Identify which cell holds the provided text, then report its [X, Y] central coordinate. 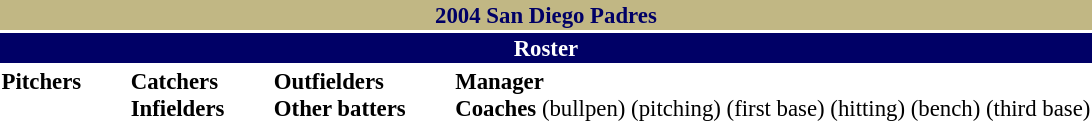
Roster [546, 48]
2004 San Diego Padres [546, 15]
